Search for the cell housing the specified text and yield its [x, y] center coordinate. 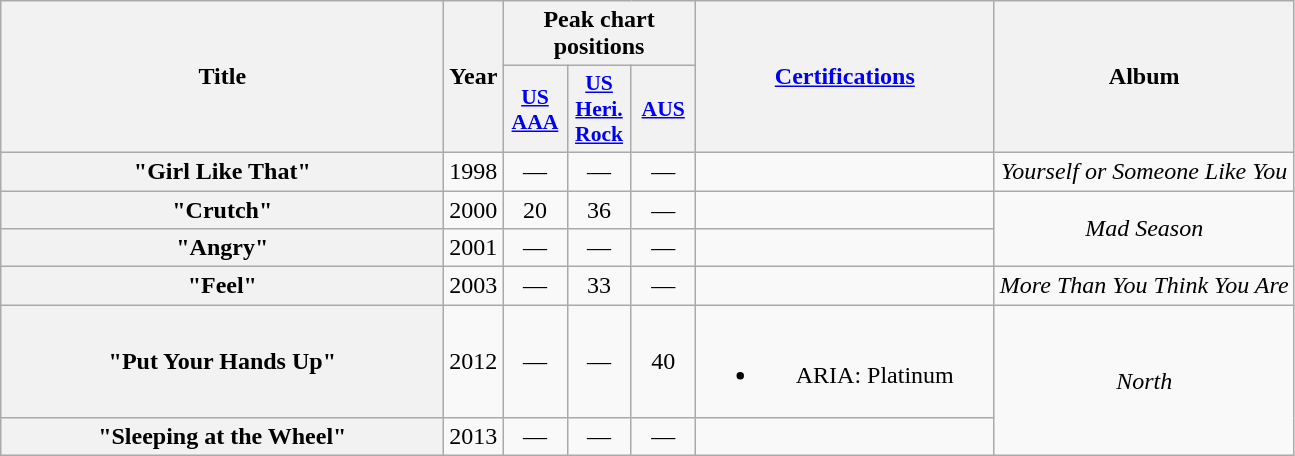
Yourself or Someone Like You [1144, 171]
36 [599, 209]
USAAA [535, 110]
Title [222, 77]
2003 [474, 286]
Peak chart positions [599, 34]
North [1144, 380]
"Girl Like That" [222, 171]
Mad Season [1144, 228]
"Angry" [222, 248]
2000 [474, 209]
ARIA: Platinum [844, 362]
"Sleeping at the Wheel" [222, 437]
Certifications [844, 77]
Album [1144, 77]
Year [474, 77]
2001 [474, 248]
More Than You Think You Are [1144, 286]
"Crutch" [222, 209]
2013 [474, 437]
"Feel" [222, 286]
1998 [474, 171]
33 [599, 286]
USHeri.Rock [599, 110]
40 [663, 362]
20 [535, 209]
AUS [663, 110]
2012 [474, 362]
"Put Your Hands Up" [222, 362]
